Return the [x, y] coordinate for the center point of the cell that contains the specified text.  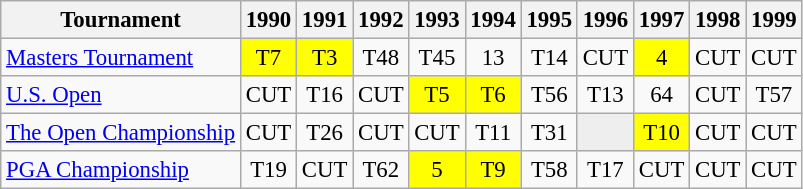
T6 [493, 95]
1997 [661, 20]
T17 [605, 170]
T5 [437, 95]
1994 [493, 20]
T7 [268, 58]
T57 [774, 95]
T13 [605, 95]
4 [661, 58]
T58 [549, 170]
1992 [381, 20]
PGA Championship [121, 170]
13 [493, 58]
1998 [718, 20]
T10 [661, 133]
5 [437, 170]
1996 [605, 20]
T3 [325, 58]
1993 [437, 20]
T62 [381, 170]
Tournament [121, 20]
T16 [325, 95]
1995 [549, 20]
1999 [774, 20]
U.S. Open [121, 95]
T48 [381, 58]
T11 [493, 133]
T26 [325, 133]
1990 [268, 20]
T9 [493, 170]
Masters Tournament [121, 58]
T14 [549, 58]
T56 [549, 95]
64 [661, 95]
T31 [549, 133]
1991 [325, 20]
T19 [268, 170]
T45 [437, 58]
The Open Championship [121, 133]
